From the cell containing the given text, extract its center point as [X, Y] coordinate. 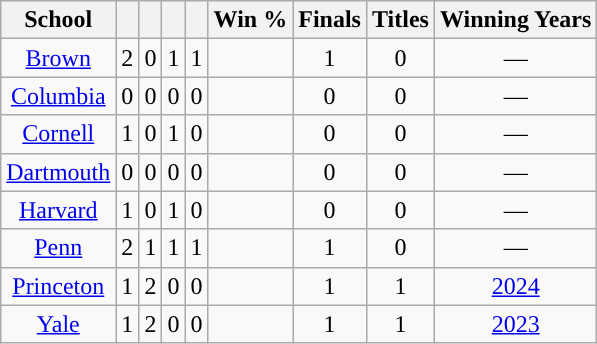
Cornell [58, 134]
Harvard [58, 210]
Columbia [58, 96]
Penn [58, 248]
Winning Years [515, 20]
Princeton [58, 286]
Yale [58, 324]
Dartmouth [58, 172]
Win % [250, 20]
Titles [400, 20]
Brown [58, 58]
Finals [330, 20]
2023 [515, 324]
School [58, 20]
2024 [515, 286]
